Return [x, y] of the center of cell containing provided text 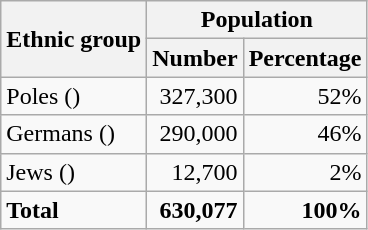
46% [305, 134]
327,300 [195, 96]
290,000 [195, 134]
52% [305, 96]
Ethnic group [74, 39]
100% [305, 210]
Population [257, 20]
2% [305, 172]
630,077 [195, 210]
Total [74, 210]
Poles () [74, 96]
12,700 [195, 172]
Number [195, 58]
Percentage [305, 58]
Germans () [74, 134]
Jews () [74, 172]
